Provide the (X, Y) coordinate of the cell's center where the given text is located.  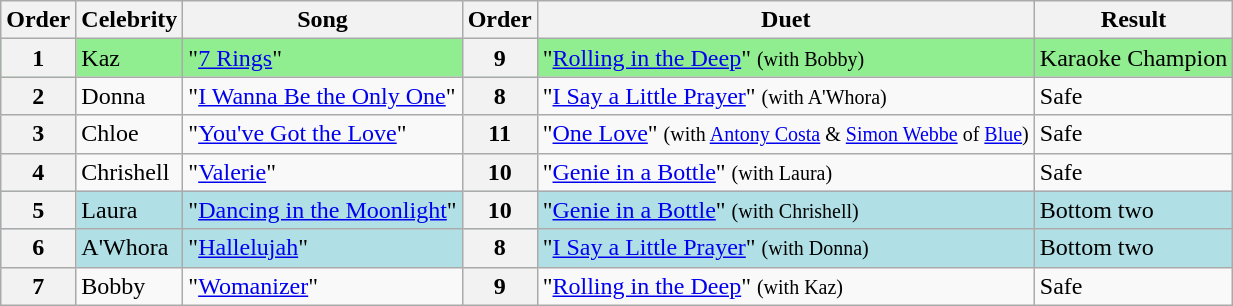
"Hallelujah" (322, 248)
3 (38, 134)
5 (38, 210)
Duet (786, 20)
4 (38, 172)
7 (38, 286)
A'Whora (130, 248)
11 (500, 134)
Chloe (130, 134)
2 (38, 96)
"Genie in a Bottle" (with Laura) (786, 172)
"Rolling in the Deep" (with Kaz) (786, 286)
6 (38, 248)
"Genie in a Bottle" (with Chrishell) (786, 210)
"I Wanna Be the Only One" (322, 96)
"Valerie" (322, 172)
"You've Got the Love" (322, 134)
Celebrity (130, 20)
"Dancing in the Moonlight" (322, 210)
Chrishell (130, 172)
"I Say a Little Prayer" (with A'Whora) (786, 96)
"One Love" (with Antony Costa & Simon Webbe of Blue) (786, 134)
Laura (130, 210)
"I Say a Little Prayer" (with Donna) (786, 248)
Karaoke Champion (1133, 58)
1 (38, 58)
"Rolling in the Deep" (with Bobby) (786, 58)
Result (1133, 20)
Song (322, 20)
Kaz (130, 58)
Donna (130, 96)
Bobby (130, 286)
"7 Rings" (322, 58)
"Womanizer" (322, 286)
